Provide the [X, Y] coordinate of the cell's center where the given text is located.  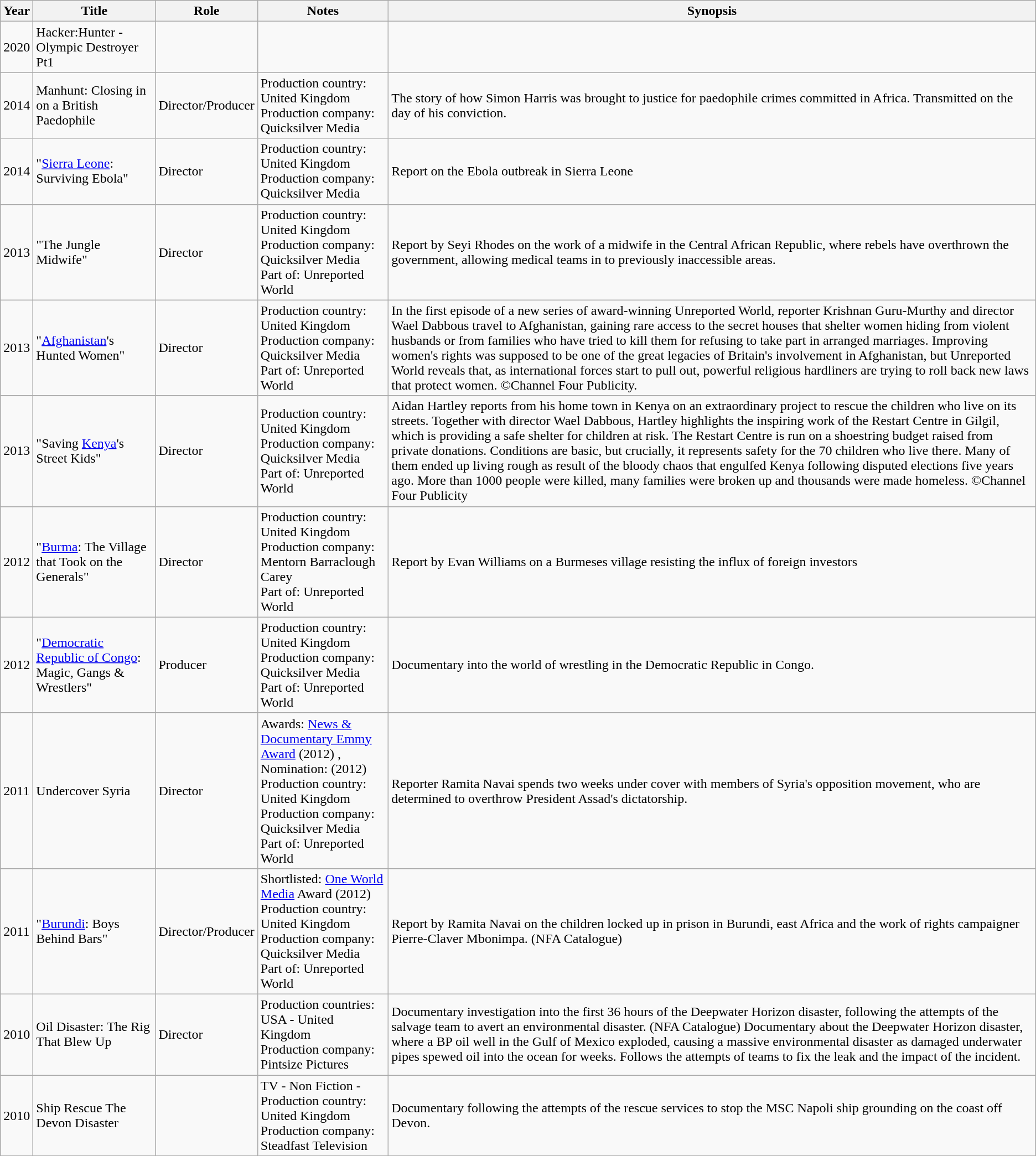
Report on the Ebola outbreak in Sierra Leone [712, 172]
Report by Evan Williams on a Burmeses village resisting the influx of foreign investors [712, 562]
"Saving Kenya's Street Kids" [94, 451]
Year [17, 11]
Documentary following the attempts of the rescue services to stop the MSC Napoli ship grounding on the coast off Devon. [712, 1115]
Role [206, 11]
"The Jungle Midwife" [94, 252]
TV - Non Fiction - Production country: United KingdomProduction company: Steadfast Television [323, 1115]
Title [94, 11]
Notes [323, 11]
"Burma: The Village that Took on the Generals" [94, 562]
Synopsis [712, 11]
Production countries: USA - United KingdomProduction company: Pintsize Pictures [323, 1034]
Ship Rescue The Devon Disaster [94, 1115]
"Burundi: Boys Behind Bars" [94, 931]
2020 [17, 47]
"Sierra Leone: Surviving Ebola" [94, 172]
Documentary into the world of wrestling in the Democratic Republic in Congo. [712, 665]
Shortlisted: One World Media Award (2012)Production country: United KingdomProduction company: Quicksilver MediaPart of: Unreported World [323, 931]
Producer [206, 665]
"Democratic Republic of Congo: Magic, Gangs & Wrestlers" [94, 665]
Undercover Syria [94, 790]
Manhunt: Closing in on a British Paedophile [94, 105]
The story of how Simon Harris was brought to justice for paedophile crimes committed in Africa. Transmitted on the day of his conviction. [712, 105]
Oil Disaster: The Rig That Blew Up [94, 1034]
Hacker:Hunter - Olympic Destroyer Pt1 [94, 47]
"Afghanistan's Hunted Women" [94, 348]
Production country: United KingdomProduction company: Mentorn Barraclough CareyPart of: Unreported World [323, 562]
